Detect which cell encompasses the target text, then output its [X, Y] center coordinate. 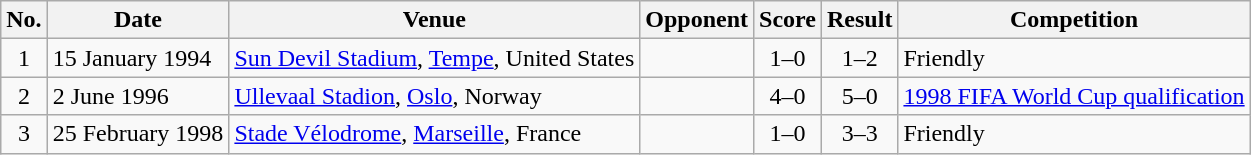
4–0 [788, 96]
2 June 1996 [138, 96]
No. [24, 20]
25 February 1998 [138, 134]
Score [788, 20]
1 [24, 58]
Sun Devil Stadium, Tempe, United States [434, 58]
Ullevaal Stadion, Oslo, Norway [434, 96]
Venue [434, 20]
Competition [1074, 20]
Result [860, 20]
Date [138, 20]
Opponent [697, 20]
3 [24, 134]
1998 FIFA World Cup qualification [1074, 96]
3–3 [860, 134]
Stade Vélodrome, Marseille, France [434, 134]
5–0 [860, 96]
15 January 1994 [138, 58]
1–2 [860, 58]
2 [24, 96]
